Return the [X, Y] coordinate for the center point of the cell that contains the specified text.  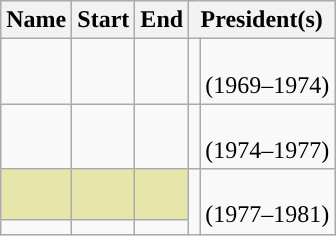
Name [36, 20]
(1974–1977) [268, 136]
(1969–1974) [268, 72]
End [162, 20]
President(s) [262, 20]
(1977–1981) [268, 202]
Start [104, 20]
